Scan for the cell matching the given text and deliver its [X, Y] coordinate at center. 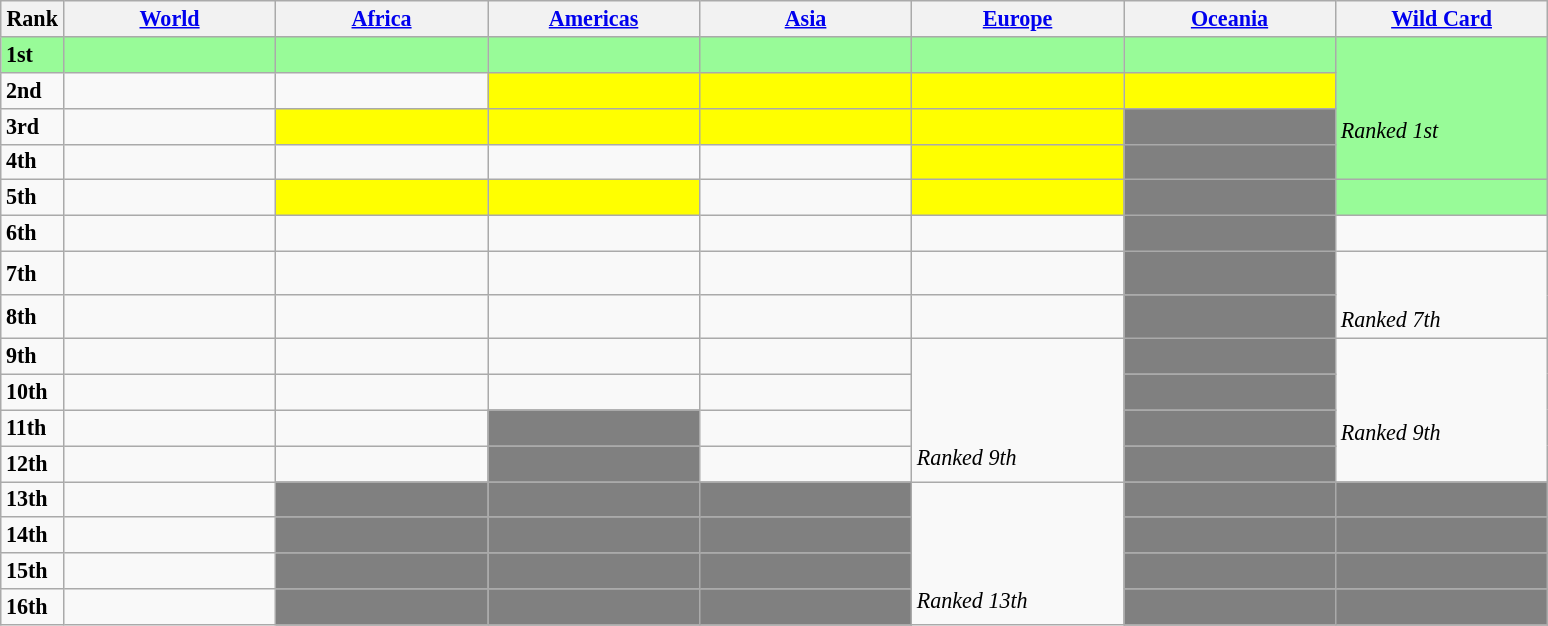
9th [32, 356]
Ranked 13th [1018, 552]
14th [32, 535]
Americas [594, 18]
Ranked 7th [1442, 294]
10th [32, 392]
11th [32, 428]
Rank [32, 18]
5th [32, 198]
Africa [382, 18]
Asia [806, 18]
1st [32, 54]
6th [32, 233]
13th [32, 499]
12th [32, 463]
Europe [1018, 18]
Ranked 1st [1442, 108]
World [170, 18]
15th [32, 571]
8th [32, 316]
4th [32, 162]
16th [32, 607]
2nd [32, 90]
3rd [32, 126]
Oceania [1230, 18]
Wild Card [1442, 18]
7th [32, 272]
